Scan for the cell matching the given text and deliver its (x, y) coordinate at center. 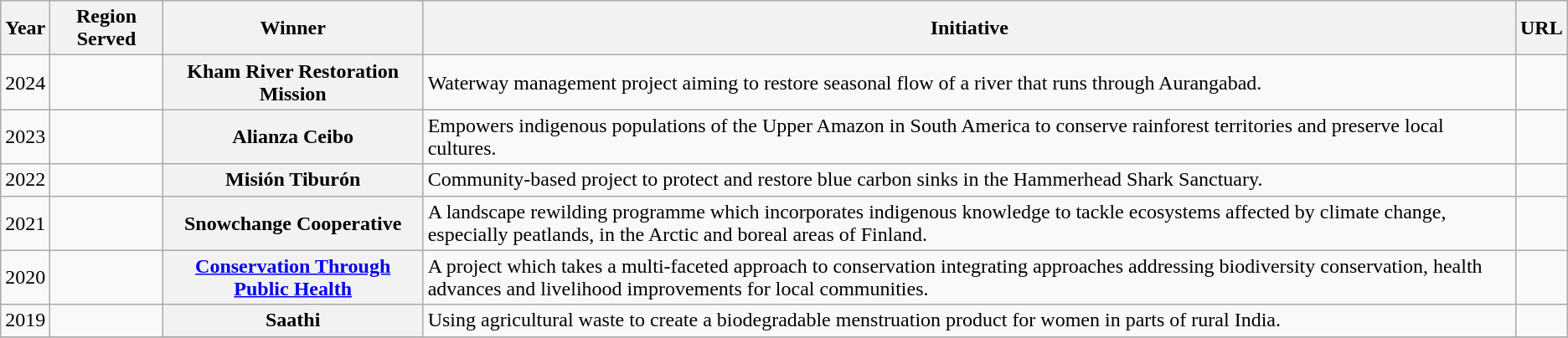
2022 (25, 180)
Community-based project to protect and restore blue carbon sinks in the Hammerhead Shark Sanctuary. (969, 180)
Year (25, 28)
Misión Tiburón (293, 180)
Initiative (969, 28)
Region Served (106, 28)
Empowers indigenous populations of the Upper Amazon in South America to conserve rainforest territories and preserve local cultures. (969, 137)
URL (1541, 28)
Using agricultural waste to create a biodegradable menstruation product for women in parts of rural India. (969, 320)
Saathi (293, 320)
Waterway management project aiming to restore seasonal flow of a river that runs through Aurangabad. (969, 82)
Snowchange Cooperative (293, 223)
Conservation Through Public Health (293, 278)
2024 (25, 82)
2021 (25, 223)
Kham River Restoration Mission (293, 82)
Alianza Ceibo (293, 137)
2019 (25, 320)
Winner (293, 28)
2023 (25, 137)
2020 (25, 278)
